From the cell containing the given text, extract its center point as [X, Y] coordinate. 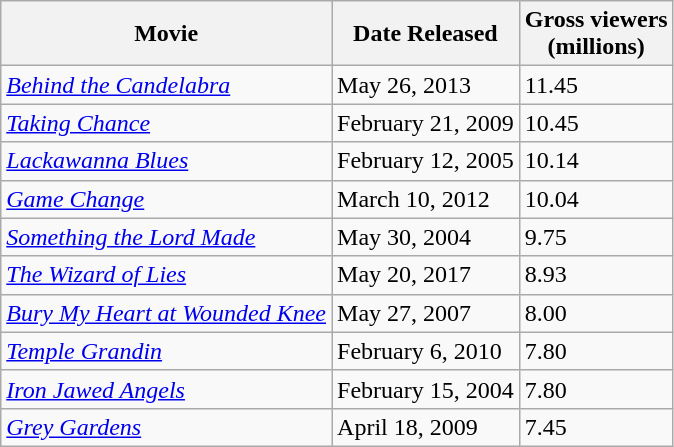
Something the Lord Made [166, 237]
May 26, 2013 [426, 85]
February 21, 2009 [426, 123]
11.45 [596, 85]
March 10, 2012 [426, 199]
February 12, 2005 [426, 161]
10.14 [596, 161]
8.00 [596, 313]
April 18, 2009 [426, 427]
Gross viewers(millions) [596, 34]
9.75 [596, 237]
Taking Chance [166, 123]
Lackawanna Blues [166, 161]
10.45 [596, 123]
Grey Gardens [166, 427]
10.04 [596, 199]
The Wizard of Lies [166, 275]
Bury My Heart at Wounded Knee [166, 313]
February 6, 2010 [426, 351]
May 20, 2017 [426, 275]
May 30, 2004 [426, 237]
Iron Jawed Angels [166, 389]
May 27, 2007 [426, 313]
Movie [166, 34]
February 15, 2004 [426, 389]
7.45 [596, 427]
Temple Grandin [166, 351]
Behind the Candelabra [166, 85]
Date Released [426, 34]
8.93 [596, 275]
Game Change [166, 199]
